For the text-containing cell, return its midpoint in (x, y) coordinate format. 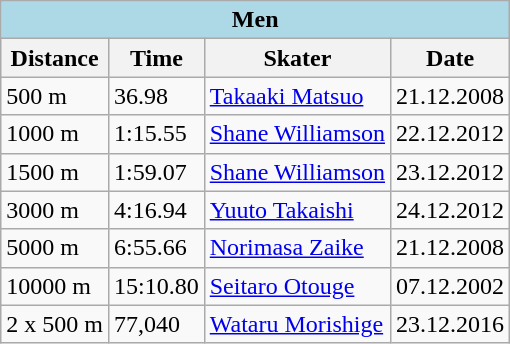
6:55.66 (156, 248)
23.12.2012 (450, 172)
Seitaro Otouge (297, 286)
Time (156, 58)
2 x 500 m (55, 324)
1500 m (55, 172)
77,040 (156, 324)
07.12.2002 (450, 286)
4:16.94 (156, 210)
23.12.2016 (450, 324)
1000 m (55, 134)
15:10.80 (156, 286)
24.12.2012 (450, 210)
Date (450, 58)
Skater (297, 58)
5000 m (55, 248)
Wataru Morishige (297, 324)
Takaaki Matsuo (297, 96)
Distance (55, 58)
Yuuto Takaishi (297, 210)
10000 m (55, 286)
3000 m (55, 210)
22.12.2012 (450, 134)
36.98 (156, 96)
Norimasa Zaike (297, 248)
500 m (55, 96)
1:59.07 (156, 172)
1:15.55 (156, 134)
Men (256, 20)
